Pinpoint the cell where the given text exists, returning its [x, y] midpoint coordinate. 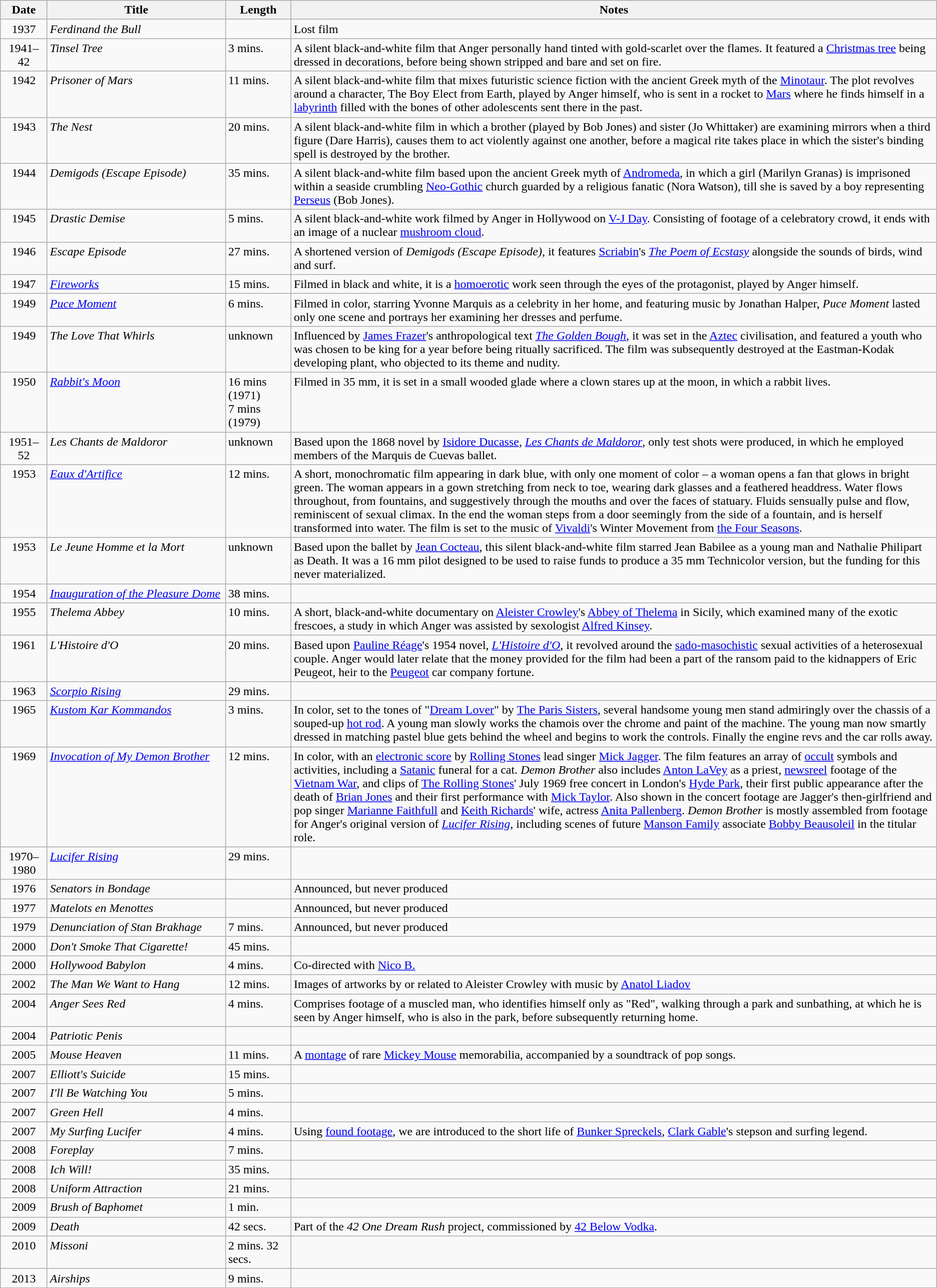
Eaux d'Artifice [136, 501]
Using found footage, we are introduced to the short life of Bunker Spreckels, Clark Gable's stepson and surfing legend. [614, 1131]
Death [136, 1226]
Images of artworks by or related to Aleister Crowley with music by Anatol Liadov [614, 984]
Fireworks [136, 284]
2005 [24, 1055]
1965 [24, 724]
Missoni [136, 1252]
10 mins. [258, 619]
My Surfing Lucifer [136, 1131]
I'll Be Watching You [136, 1093]
Foreplay [136, 1150]
Green Hell [136, 1112]
1963 [24, 691]
Co-directed with Nico B. [614, 965]
16 mins (1971) 7 mins (1979) [258, 402]
1970–1980 [24, 863]
38 mins. [258, 593]
The Man We Want to Hang [136, 984]
Part of the 42 One Dream Rush project, commissioned by 42 Below Vodka. [614, 1226]
Matelots en Menottes [136, 908]
Notes [614, 10]
Title [136, 10]
Don't Smoke That Cigarette! [136, 946]
Rabbit's Moon [136, 402]
21 mins. [258, 1188]
Ich Will! [136, 1169]
Ferdinand the Bull [136, 29]
The Nest [136, 140]
1946 [24, 258]
Hollywood Babylon [136, 965]
1961 [24, 659]
Drastic Demise [136, 225]
Date [24, 10]
Kustom Kar Kommandos [136, 724]
Filmed in black and white, it is a homoerotic work seen through the eyes of the protagonist, played by Anger himself. [614, 284]
27 mins. [258, 258]
9 mins. [258, 1278]
1951–52 [24, 448]
Senators in Bondage [136, 889]
6 mins. [258, 309]
1955 [24, 619]
Puce Moment [136, 309]
A montage of rare Mickey Mouse memorabilia, accompanied by a soundtrack of pop songs. [614, 1055]
1944 [24, 186]
2010 [24, 1252]
Denunciation of Stan Brakhage [136, 927]
2 mins. 32 secs. [258, 1252]
Invocation of My Demon Brother [136, 797]
1942 [24, 94]
Thelema Abbey [136, 619]
1977 [24, 908]
Le Jeune Homme et la Mort [136, 561]
1 min. [258, 1207]
Prisoner of Mars [136, 94]
1950 [24, 402]
1954 [24, 593]
Filmed in 35 mm, it is set in a small wooded glade where a clown stares up at the moon, in which a rabbit lives. [614, 402]
1976 [24, 889]
Lucifer Rising [136, 863]
42 secs. [258, 1226]
Anger Sees Red [136, 1010]
The Love That Whirls [136, 349]
2002 [24, 984]
Demigods (Escape Episode) [136, 186]
Elliott's Suicide [136, 1074]
Lost film [614, 29]
L'Histoire d'O [136, 659]
A shortened version of Demigods (Escape Episode), it features Scriabin's The Poem of Ecstasy alongside the sounds of birds, wind and surf. [614, 258]
1969 [24, 797]
Patriotic Penis [136, 1036]
1943 [24, 140]
2013 [24, 1278]
Les Chants de Maldoror [136, 448]
Uniform Attraction [136, 1188]
Airships [136, 1278]
1945 [24, 225]
1937 [24, 29]
Scorpio Rising [136, 691]
Escape Episode [136, 258]
Brush of Baphomet [136, 1207]
1941–42 [24, 55]
Inauguration of the Pleasure Dome [136, 593]
45 mins. [258, 946]
Tinsel Tree [136, 55]
Mouse Heaven [136, 1055]
Length [258, 10]
1947 [24, 284]
1979 [24, 927]
